Determine the [X, Y] coordinate at the center of the cell enclosing the given text.  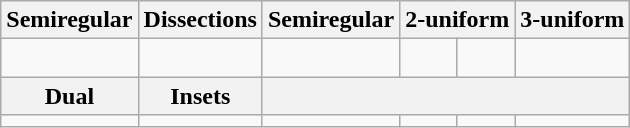
Dissections [200, 20]
Insets [200, 96]
2-uniform [458, 20]
Dual [70, 96]
3-uniform [572, 20]
